Detect which cell encompasses the target text, then output its [x, y] center coordinate. 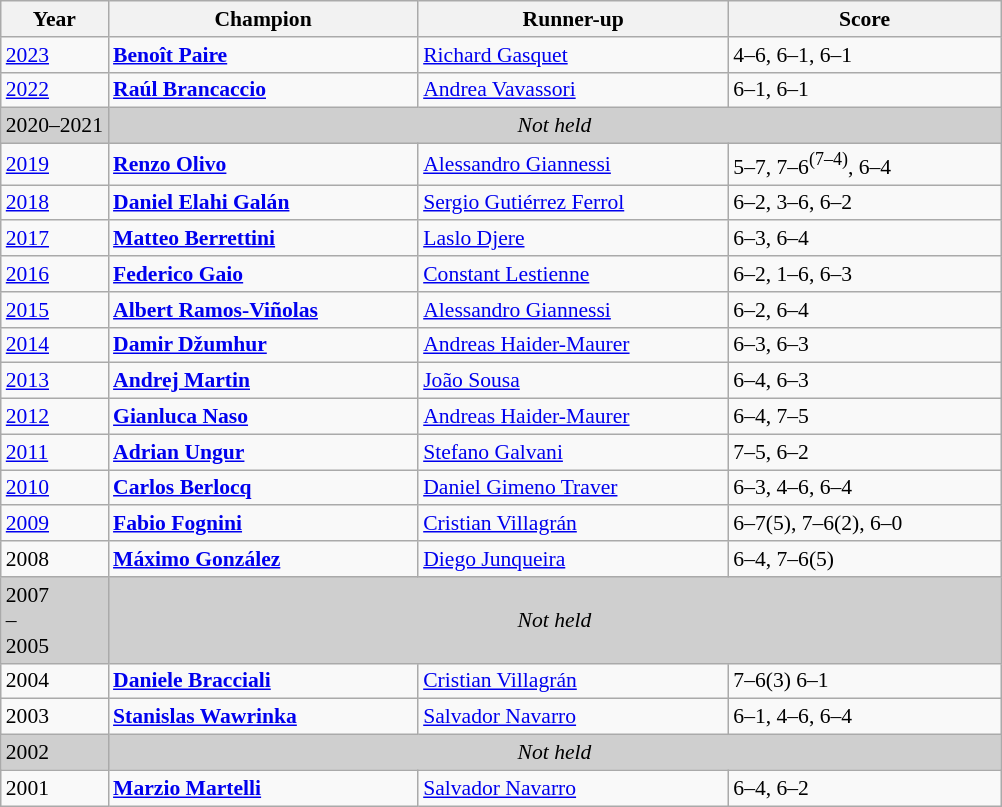
Benoît Paire [263, 55]
6–4, 6–2 [864, 788]
Damir Džumhur [263, 345]
Daniel Elahi Galán [263, 203]
Fabio Fognini [263, 524]
Stanislas Wawrinka [263, 717]
Gianluca Naso [263, 417]
2015 [54, 310]
2017 [54, 239]
6–1, 6–1 [864, 90]
2022 [54, 90]
2018 [54, 203]
7–6(3) 6–1 [864, 681]
6–2, 6–4 [864, 310]
2020–2021 [54, 126]
Runner-up [573, 19]
Adrian Ungur [263, 452]
Renzo Olivo [263, 164]
João Sousa [573, 381]
6–2, 1–6, 6–3 [864, 274]
Matteo Berrettini [263, 239]
Champion [263, 19]
6–4, 6–3 [864, 381]
Andrej Martin [263, 381]
Constant Lestienne [573, 274]
2002 [54, 753]
Andrea Vavassori [573, 90]
2004 [54, 681]
Daniele Bracciali [263, 681]
Albert Ramos-Viñolas [263, 310]
6–3, 6–3 [864, 345]
Raúl Brancaccio [263, 90]
6–7(5), 7–6(2), 6–0 [864, 524]
Carlos Berlocq [263, 488]
Score [864, 19]
2001 [54, 788]
Laslo Djere [573, 239]
Máximo González [263, 559]
2023 [54, 55]
Richard Gasquet [573, 55]
2013 [54, 381]
Stefano Galvani [573, 452]
2011 [54, 452]
6–2, 3–6, 6–2 [864, 203]
2019 [54, 164]
2009 [54, 524]
Federico Gaio [263, 274]
2016 [54, 274]
2010 [54, 488]
6–4, 7–5 [864, 417]
7–5, 6–2 [864, 452]
Year [54, 19]
6–3, 4–6, 6–4 [864, 488]
2008 [54, 559]
Marzio Martelli [263, 788]
6–4, 7–6(5) [864, 559]
2003 [54, 717]
Sergio Gutiérrez Ferrol [573, 203]
5–7, 7–6(7–4), 6–4 [864, 164]
Daniel Gimeno Traver [573, 488]
2014 [54, 345]
2007–2005 [54, 620]
2012 [54, 417]
6–3, 6–4 [864, 239]
4–6, 6–1, 6–1 [864, 55]
Diego Junqueira [573, 559]
6–1, 4–6, 6–4 [864, 717]
